For the text-containing cell, return its midpoint in (X, Y) coordinate format. 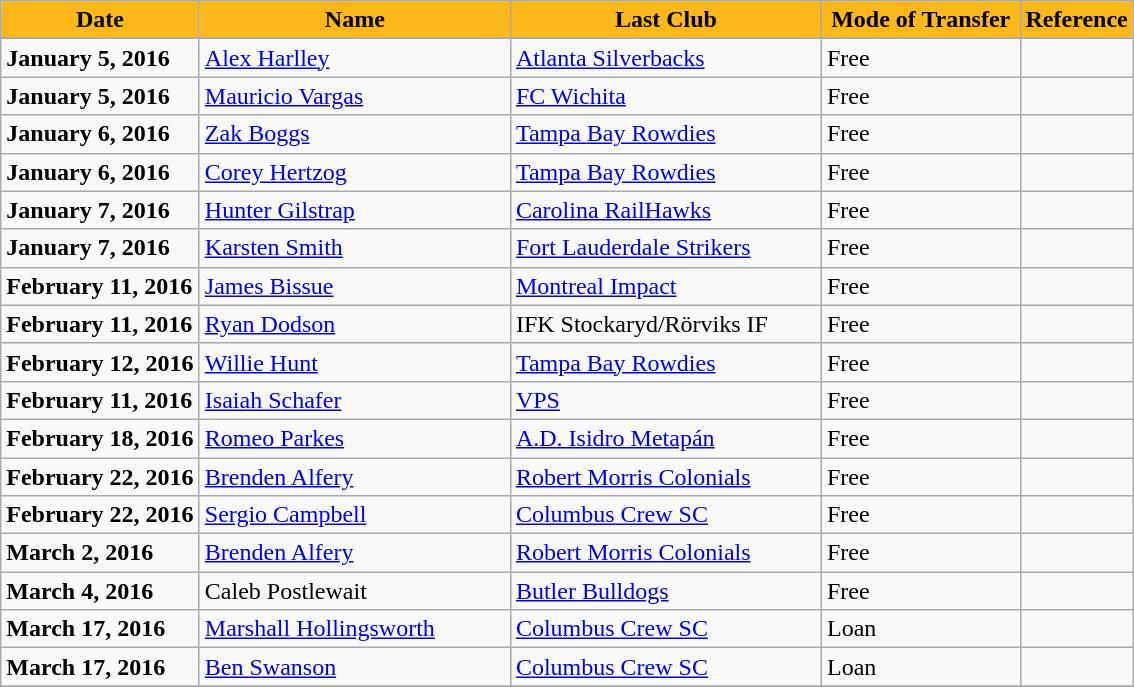
FC Wichita (666, 96)
February 18, 2016 (100, 438)
Karsten Smith (354, 248)
Date (100, 20)
February 12, 2016 (100, 362)
Marshall Hollingsworth (354, 629)
Ben Swanson (354, 667)
VPS (666, 400)
Butler Bulldogs (666, 591)
Last Club (666, 20)
Zak Boggs (354, 134)
March 2, 2016 (100, 553)
Willie Hunt (354, 362)
Sergio Campbell (354, 515)
Carolina RailHawks (666, 210)
March 4, 2016 (100, 591)
Name (354, 20)
A.D. Isidro Metapán (666, 438)
Caleb Postlewait (354, 591)
Mauricio Vargas (354, 96)
Corey Hertzog (354, 172)
Romeo Parkes (354, 438)
James Bissue (354, 286)
Montreal Impact (666, 286)
Mode of Transfer (920, 20)
Atlanta Silverbacks (666, 58)
Ryan Dodson (354, 324)
IFK Stockaryd/Rörviks IF (666, 324)
Reference (1076, 20)
Alex Harlley (354, 58)
Hunter Gilstrap (354, 210)
Isaiah Schafer (354, 400)
Fort Lauderdale Strikers (666, 248)
